Capture the cell that displays the provided text and extract its (x, y) central coordinate. 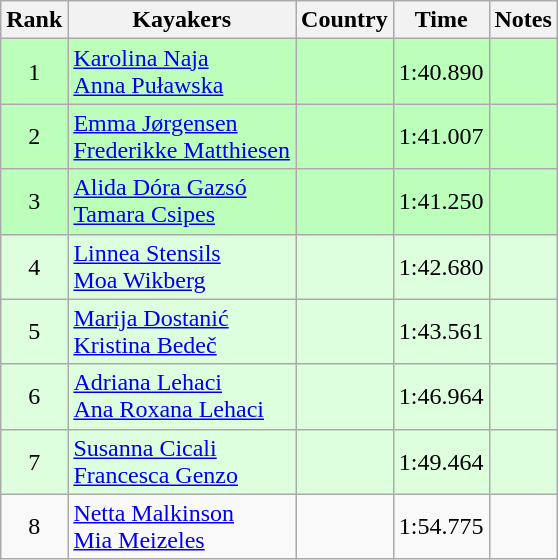
Karolina NajaAnna Puławska (182, 72)
8 (34, 526)
Netta MalkinsonMia Meizeles (182, 526)
Rank (34, 20)
Linnea StensilsMoa Wikberg (182, 266)
6 (34, 396)
1:49.464 (441, 462)
Adriana LehaciAna Roxana Lehaci (182, 396)
4 (34, 266)
1:46.964 (441, 396)
Time (441, 20)
7 (34, 462)
3 (34, 202)
Susanna CicaliFrancesca Genzo (182, 462)
1:43.561 (441, 332)
1:41.250 (441, 202)
Country (345, 20)
1:40.890 (441, 72)
Notes (523, 20)
1 (34, 72)
Kayakers (182, 20)
2 (34, 136)
Alida Dóra GazsóTamara Csipes (182, 202)
1:54.775 (441, 526)
1:41.007 (441, 136)
1:42.680 (441, 266)
5 (34, 332)
Emma JørgensenFrederikke Matthiesen (182, 136)
Marija DostanićKristina Bedeč (182, 332)
